Pinpoint the cell where the given text exists, returning its (X, Y) midpoint coordinate. 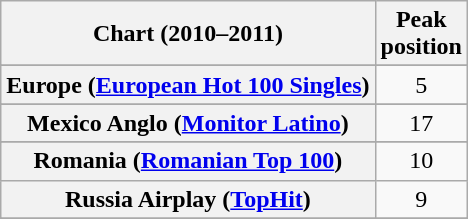
Europe (European Hot 100 Singles) (188, 85)
5 (421, 85)
Mexico Anglo (Monitor Latino) (188, 123)
Romania (Romanian Top 100) (188, 161)
Peakposition (421, 34)
Chart (2010–2011) (188, 34)
Russia Airplay (TopHit) (188, 199)
10 (421, 161)
9 (421, 199)
17 (421, 123)
